Provide the [x, y] coordinate of the cell's center where the given text is located.  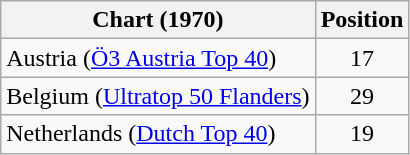
Belgium (Ultratop 50 Flanders) [158, 96]
Austria (Ö3 Austria Top 40) [158, 58]
17 [362, 58]
Chart (1970) [158, 20]
29 [362, 96]
Netherlands (Dutch Top 40) [158, 134]
Position [362, 20]
19 [362, 134]
